Detect which cell encompasses the target text, then output its (X, Y) center coordinate. 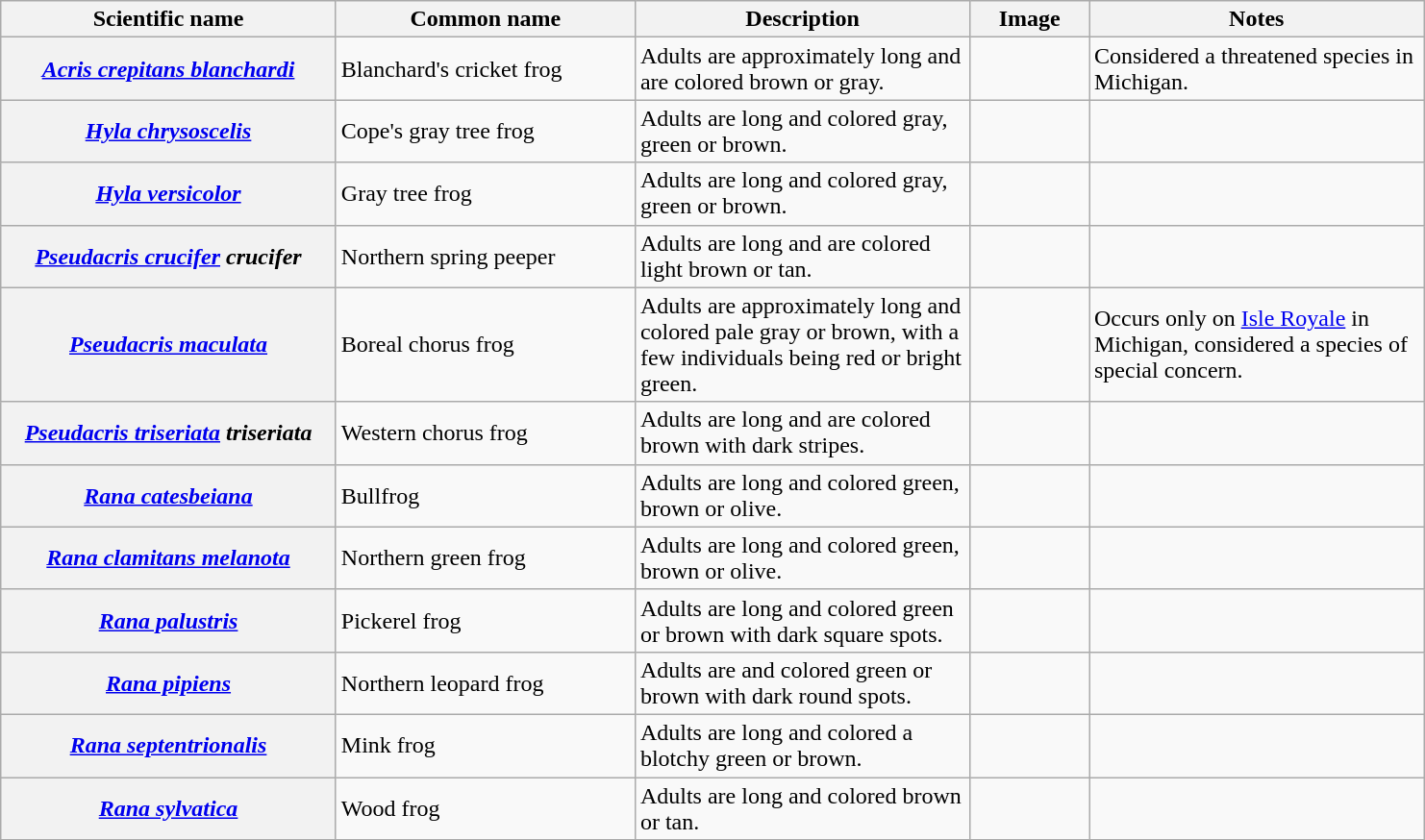
Northern leopard frog (485, 682)
Acris crepitans blanchardi (169, 69)
Description (802, 19)
Adults are long and are colored light brown or tan. (802, 256)
Rana catesbeiana (169, 496)
Rana sylvatica (169, 807)
Adults are approximately long and are colored brown or gray. (802, 69)
Adults are and colored green or brown with dark round spots. (802, 682)
Common name (485, 19)
Adults are long and are colored brown with dark stripes. (802, 432)
Scientific name (169, 19)
Northern spring peeper (485, 256)
Pseudacris crucifer crucifer (169, 256)
Rana clamitans melanota (169, 557)
Blanchard's cricket frog (485, 69)
Bullfrog (485, 496)
Considered a threatened species in Michigan. (1256, 69)
Western chorus frog (485, 432)
Adults are approximately long and colored pale gray or brown, with a few individuals being red or bright green. (802, 344)
Image (1030, 19)
Adults are long and colored a blotchy green or brown. (802, 746)
Adults are long and colored brown or tan. (802, 807)
Boreal chorus frog (485, 344)
Northern green frog (485, 557)
Rana pipiens (169, 682)
Rana septentrionalis (169, 746)
Cope's gray tree frog (485, 131)
Notes (1256, 19)
Pseudacris maculata (169, 344)
Rana palustris (169, 621)
Pseudacris triseriata triseriata (169, 432)
Hyla versicolor (169, 194)
Pickerel frog (485, 621)
Mink frog (485, 746)
Adults are long and colored green or brown with dark square spots. (802, 621)
Wood frog (485, 807)
Hyla chrysoscelis (169, 131)
Occurs only on Isle Royale in Michigan, considered a species of special concern. (1256, 344)
Gray tree frog (485, 194)
